Identify which cell holds the provided text, then report its (x, y) central coordinate. 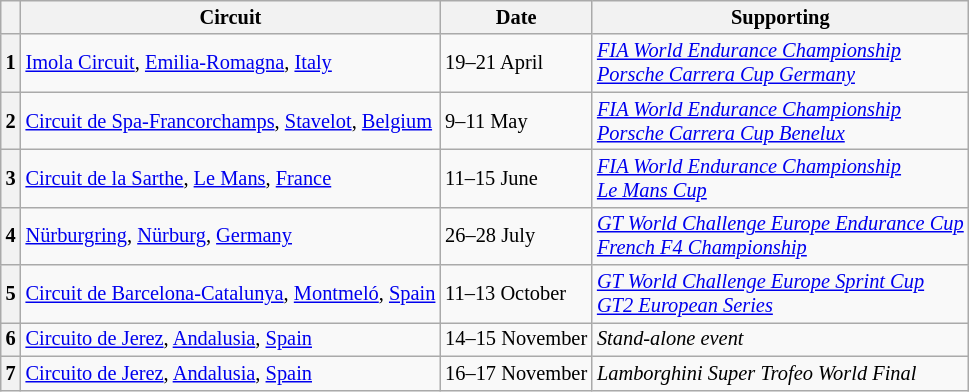
FIA World Endurance ChampionshipPorsche Carrera Cup Benelux (780, 121)
16–17 November (516, 373)
5 (11, 294)
Supporting (780, 17)
19–21 April (516, 63)
6 (11, 339)
Imola Circuit, Emilia-Romagna, Italy (231, 63)
9–11 May (516, 121)
Circuit de Spa-Francorchamps, Stavelot, Belgium (231, 121)
FIA World Endurance ChampionshipLe Mans Cup (780, 178)
11–13 October (516, 294)
2 (11, 121)
Stand-alone event (780, 339)
3 (11, 178)
11–15 June (516, 178)
4 (11, 236)
GT World Challenge Europe Sprint CupGT2 European Series (780, 294)
7 (11, 373)
Circuit (231, 17)
Nürburgring, Nürburg, Germany (231, 236)
Lamborghini Super Trofeo World Final (780, 373)
GT World Challenge Europe Endurance CupFrench F4 Championship (780, 236)
1 (11, 63)
FIA World Endurance ChampionshipPorsche Carrera Cup Germany (780, 63)
26–28 July (516, 236)
Date (516, 17)
14–15 November (516, 339)
Circuit de Barcelona-Catalunya, Montmeló, Spain (231, 294)
Circuit de la Sarthe, Le Mans, France (231, 178)
